Locate the cell with the specified text and output its (X, Y) center coordinate. 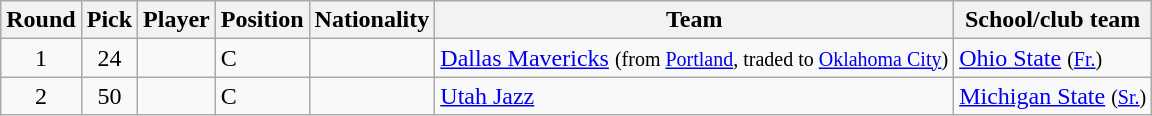
50 (109, 96)
Michigan State (Sr.) (1053, 96)
1 (41, 58)
Round (41, 20)
24 (109, 58)
Position (262, 20)
Player (177, 20)
School/club team (1053, 20)
Utah Jazz (694, 96)
2 (41, 96)
Ohio State (Fr.) (1053, 58)
Nationality (372, 20)
Team (694, 20)
Dallas Mavericks (from Portland, traded to Oklahoma City) (694, 58)
Pick (109, 20)
